Search for the cell housing the specified text and yield its [x, y] center coordinate. 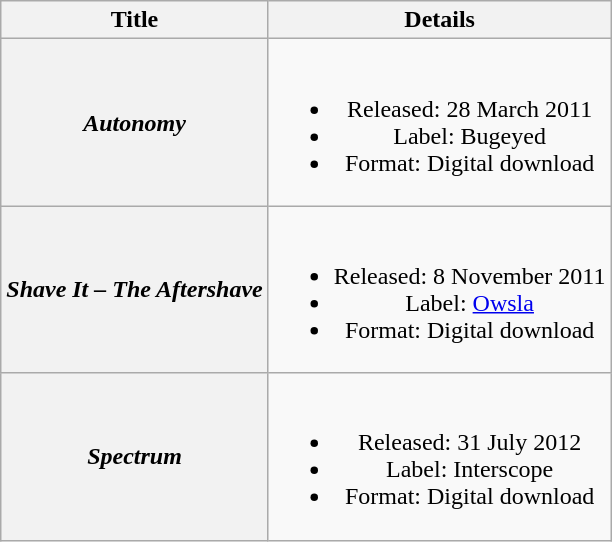
Spectrum [134, 456]
Shave It – The Aftershave [134, 290]
Released: 8 November 2011Label: OwslaFormat: Digital download [440, 290]
Details [440, 20]
Title [134, 20]
Autonomy [134, 122]
Released: 28 March 2011Label: BugeyedFormat: Digital download [440, 122]
Released: 31 July 2012Label: InterscopeFormat: Digital download [440, 456]
